Scan for the cell matching the given text and deliver its (X, Y) coordinate at center. 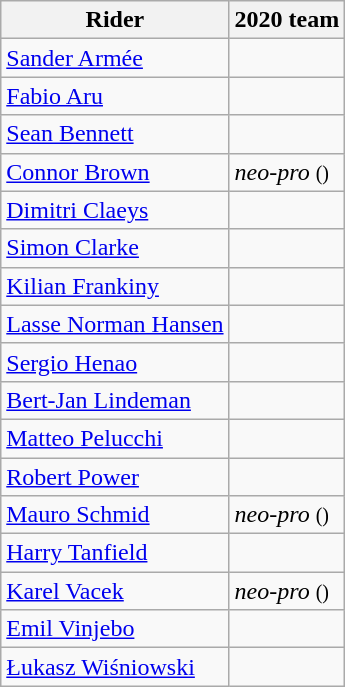
Karel Vacek (115, 591)
Fabio Aru (115, 96)
Mauro Schmid (115, 515)
2020 team (287, 20)
Emil Vinjebo (115, 629)
Connor Brown (115, 172)
Harry Tanfield (115, 553)
Robert Power (115, 477)
Sergio Henao (115, 362)
Matteo Pelucchi (115, 438)
Kilian Frankiny (115, 286)
Simon Clarke (115, 248)
Bert-Jan Lindeman (115, 400)
Sean Bennett (115, 134)
Rider (115, 20)
Dimitri Claeys (115, 210)
Lasse Norman Hansen (115, 324)
Sander Armée (115, 58)
Łukasz Wiśniowski (115, 667)
